Extract the [x, y] coordinate from the center of the cell holding the provided text.  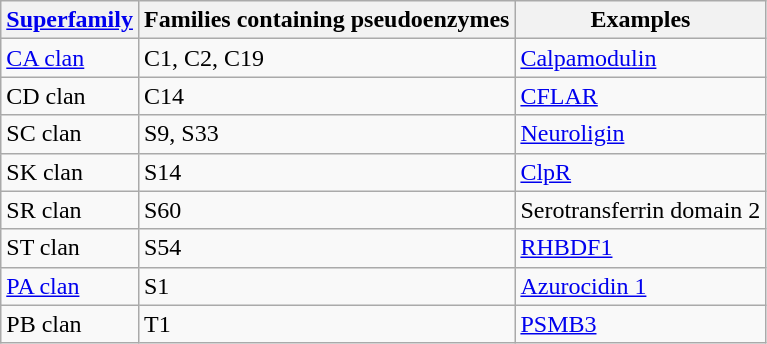
PB clan [70, 324]
S14 [326, 172]
S60 [326, 210]
ClpR [640, 172]
T1 [326, 324]
SK clan [70, 172]
S1 [326, 286]
Serotransferrin domain 2 [640, 210]
Calpamodulin [640, 58]
CFLAR [640, 96]
SC clan [70, 134]
S9, S33 [326, 134]
SR clan [70, 210]
Superfamily [70, 20]
CD clan [70, 96]
C14 [326, 96]
Neuroligin [640, 134]
Families containing pseudoenzymes [326, 20]
PA clan [70, 286]
CA clan [70, 58]
Azurocidin 1 [640, 286]
Examples [640, 20]
S54 [326, 248]
C1, C2, C19 [326, 58]
ST clan [70, 248]
RHBDF1 [640, 248]
PSMB3 [640, 324]
